Scan for the cell matching the given text and deliver its (X, Y) coordinate at center. 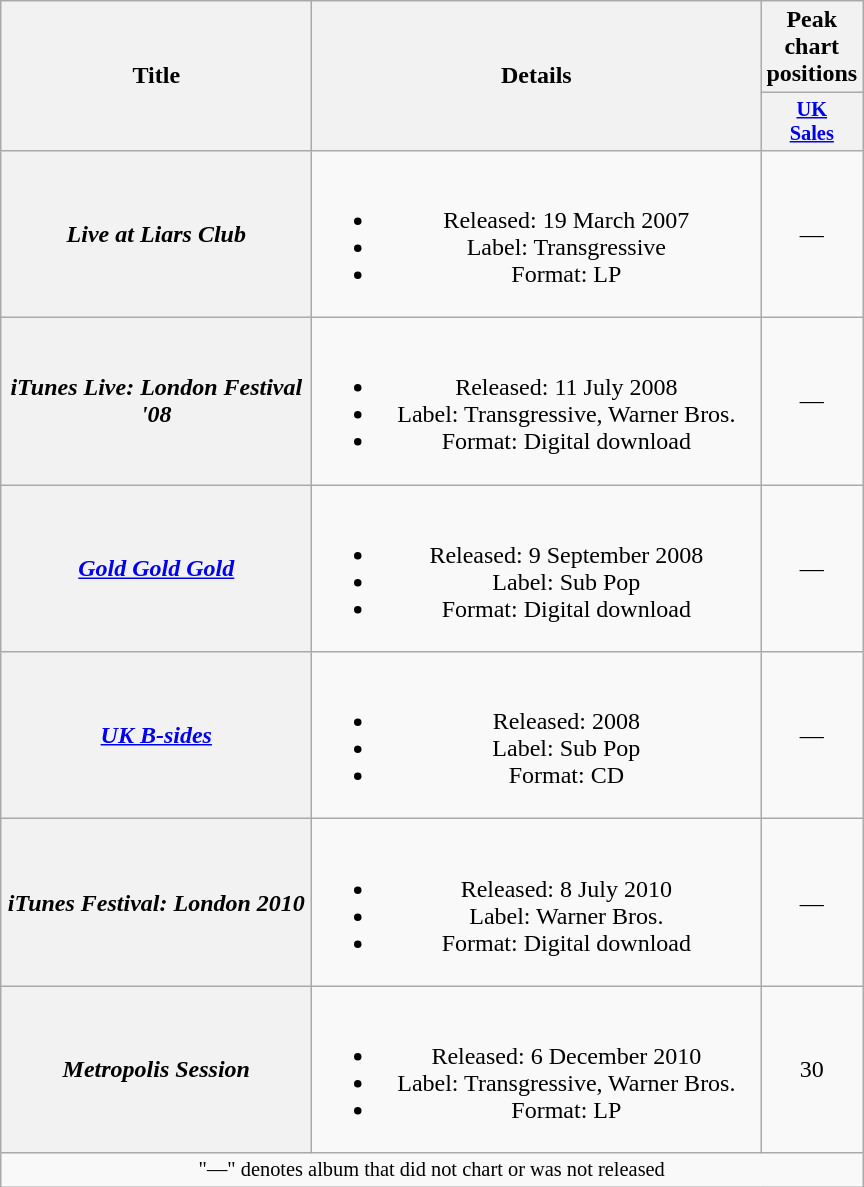
Gold Gold Gold (156, 568)
iTunes Live: London Festival '08 (156, 402)
Released: 2008Label: Sub PopFormat: CD (536, 736)
UKSales (812, 122)
Live at Liars Club (156, 234)
Released: 9 September 2008Label: Sub PopFormat: Digital download (536, 568)
Peak chart positions (812, 47)
iTunes Festival: London 2010 (156, 902)
"—" denotes album that did not chart or was not released (432, 1170)
Details (536, 76)
Released: 19 March 2007Label: TransgressiveFormat: LP (536, 234)
UK B-sides (156, 736)
30 (812, 1070)
Released: 11 July 2008Label: Transgressive, Warner Bros.Format: Digital download (536, 402)
Title (156, 76)
Released: 8 July 2010Label: Warner Bros.Format: Digital download (536, 902)
Released: 6 December 2010Label: Transgressive, Warner Bros.Format: LP (536, 1070)
Metropolis Session (156, 1070)
